Capture the cell that displays the provided text and extract its (x, y) central coordinate. 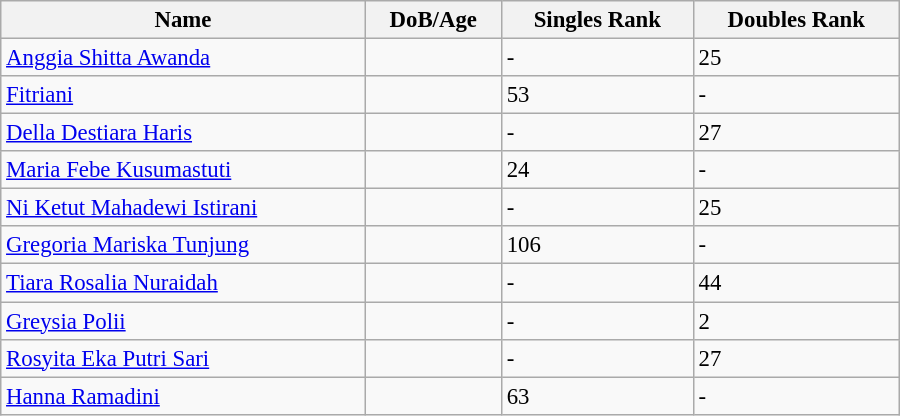
24 (597, 170)
44 (796, 283)
Fitriani (183, 95)
Rosyita Eka Putri Sari (183, 358)
Della Destiara Haris (183, 133)
53 (597, 95)
Greysia Polii (183, 321)
Hanna Ramadini (183, 396)
Anggia Shitta Awanda (183, 58)
Gregoria Mariska Tunjung (183, 245)
DoB/Age (433, 20)
Doubles Rank (796, 20)
106 (597, 245)
Name (183, 20)
Singles Rank (597, 20)
2 (796, 321)
Ni Ketut Mahadewi Istirani (183, 208)
Maria Febe Kusumastuti (183, 170)
63 (597, 396)
Tiara Rosalia Nuraidah (183, 283)
